Extract the (X, Y) coordinate from the center of the cell holding the provided text.  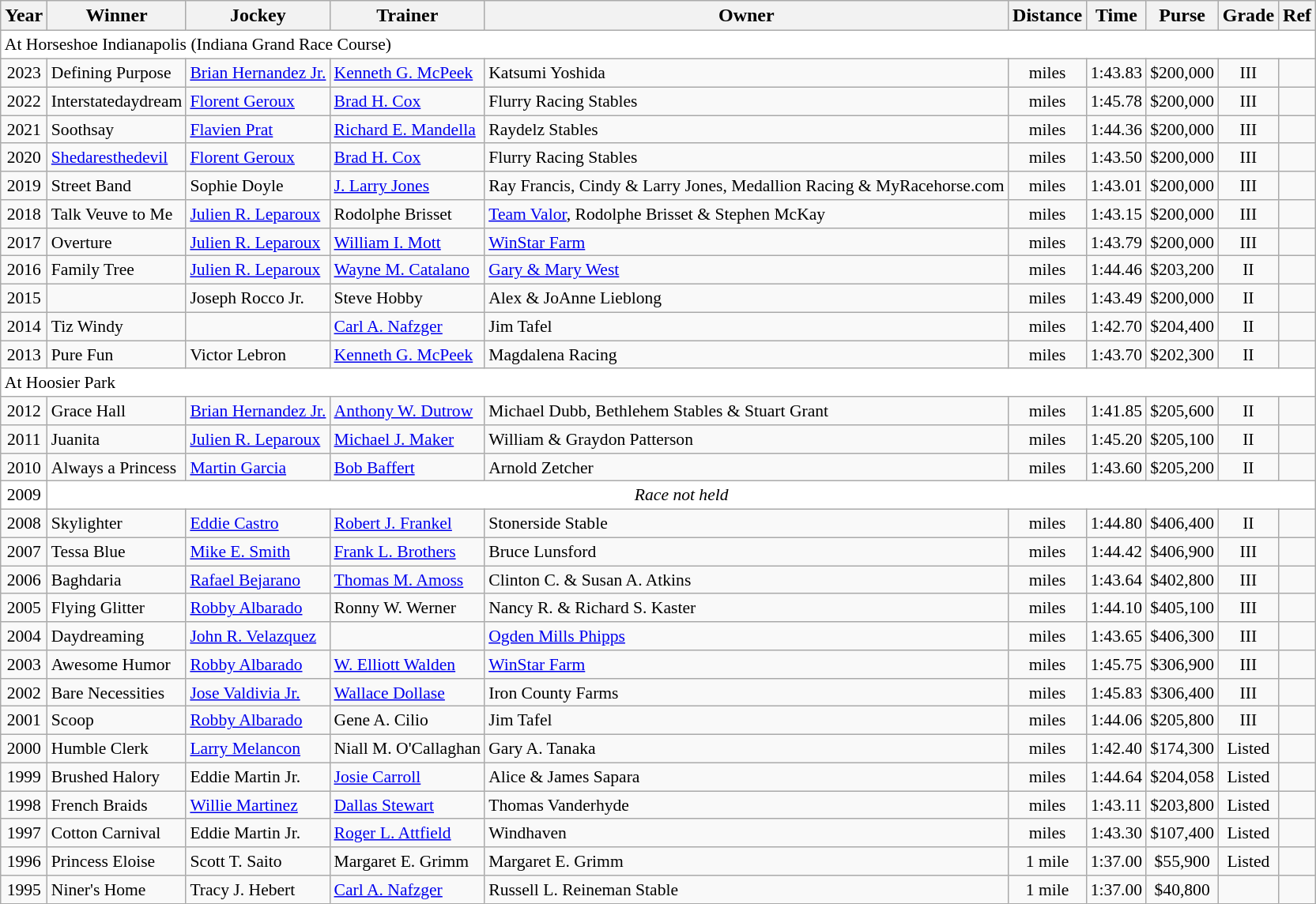
Stonerside Stable (746, 523)
1998 (24, 805)
2004 (24, 636)
1:43.50 (1116, 157)
$406,900 (1182, 552)
Overture (117, 242)
$55,900 (1182, 861)
Soothsay (117, 130)
Tessa Blue (117, 552)
At Horseshoe Indianapolis (Indiana Grand Race Course) (658, 45)
1999 (24, 777)
1:44.10 (1116, 608)
Trainer (407, 16)
Flavien Prat (258, 130)
1:43.11 (1116, 805)
$40,800 (1182, 890)
Gene A. Cilio (407, 721)
1:43.30 (1116, 833)
1:44.06 (1116, 721)
$205,200 (1182, 467)
Steve Hobby (407, 298)
Gary A. Tanaka (746, 748)
$406,300 (1182, 636)
2005 (24, 608)
$205,100 (1182, 439)
Brushed Halory (117, 777)
At Hoosier Park (658, 382)
Pure Fun (117, 355)
$203,800 (1182, 805)
Magdalena Racing (746, 355)
Race not held (681, 495)
Joseph Rocco Jr. (258, 298)
Thomas M. Amoss (407, 580)
$204,058 (1182, 777)
$202,300 (1182, 355)
1:43.83 (1116, 73)
Princess Eloise (117, 861)
1:45.78 (1116, 101)
Wallace Dollase (407, 692)
Bob Baffert (407, 467)
1:42.70 (1116, 326)
1:43.65 (1116, 636)
2010 (24, 467)
1997 (24, 833)
Katsumi Yoshida (746, 73)
1:43.49 (1116, 298)
Team Valor, Rodolphe Brisset & Stephen McKay (746, 214)
1:44.46 (1116, 270)
John R. Velazquez (258, 636)
1:43.01 (1116, 186)
Flying Glitter (117, 608)
2022 (24, 101)
$306,400 (1182, 692)
$405,100 (1182, 608)
Richard E. Mandella (407, 130)
Bare Necessities (117, 692)
Always a Princess (117, 467)
Shedaresthedevil (117, 157)
Juanita (117, 439)
Tracy J. Hebert (258, 890)
Ronny W. Werner (407, 608)
Ogden Mills Phipps (746, 636)
Rafael Bejarano (258, 580)
Talk Veuve to Me (117, 214)
Scott T. Saito (258, 861)
$306,900 (1182, 665)
1:43.70 (1116, 355)
2015 (24, 298)
Winner (117, 16)
Family Tree (117, 270)
1:41.85 (1116, 411)
Iron County Farms (746, 692)
2000 (24, 748)
Nancy R. & Richard S. Kaster (746, 608)
Dallas Stewart (407, 805)
Frank L. Brothers (407, 552)
Time (1116, 16)
2019 (24, 186)
2014 (24, 326)
Larry Melancon (258, 748)
Wayne M. Catalano (407, 270)
Rodolphe Brisset (407, 214)
1:43.79 (1116, 242)
2008 (24, 523)
Gary & Mary West (746, 270)
Mike E. Smith (258, 552)
Purse (1182, 16)
1:43.64 (1116, 580)
2009 (24, 495)
Jockey (258, 16)
2007 (24, 552)
Scoop (117, 721)
1:44.80 (1116, 523)
1:43.15 (1116, 214)
Daydreaming (117, 636)
2020 (24, 157)
Robert J. Frankel (407, 523)
Thomas Vanderhyde (746, 805)
2016 (24, 270)
2001 (24, 721)
1:43.60 (1116, 467)
$402,800 (1182, 580)
1:45.75 (1116, 665)
Ray Francis, Cindy & Larry Jones, Medallion Racing & MyRacehorse.com (746, 186)
$204,400 (1182, 326)
Ref (1298, 16)
Michael J. Maker (407, 439)
2018 (24, 214)
1:45.20 (1116, 439)
Defining Purpose (117, 73)
2003 (24, 665)
1996 (24, 861)
1:42.40 (1116, 748)
Bruce Lunsford (746, 552)
Eddie Castro (258, 523)
Jose Valdivia Jr. (258, 692)
Grade (1248, 16)
$205,600 (1182, 411)
Niall M. O'Callaghan (407, 748)
2012 (24, 411)
1:44.64 (1116, 777)
2013 (24, 355)
Street Band (117, 186)
$205,800 (1182, 721)
Year (24, 16)
Clinton C. & Susan A. Atkins (746, 580)
Interstatedaydream (117, 101)
Martin Garcia (258, 467)
Anthony W. Dutrow (407, 411)
Willie Martinez (258, 805)
2011 (24, 439)
$203,200 (1182, 270)
Distance (1048, 16)
Michael Dubb, Bethlehem Stables & Stuart Grant (746, 411)
Tiz Windy (117, 326)
2002 (24, 692)
French Braids (117, 805)
Windhaven (746, 833)
Awesome Humor (117, 665)
1:45.83 (1116, 692)
Arnold Zetcher (746, 467)
Sophie Doyle (258, 186)
2021 (24, 130)
Grace Hall (117, 411)
W. Elliott Walden (407, 665)
Roger L. Attfield (407, 833)
Skylighter (117, 523)
Niner's Home (117, 890)
$107,400 (1182, 833)
$174,300 (1182, 748)
Russell L. Reineman Stable (746, 890)
2023 (24, 73)
William & Graydon Patterson (746, 439)
Josie Carroll (407, 777)
1:44.36 (1116, 130)
Alex & JoAnne Lieblong (746, 298)
Alice & James Sapara (746, 777)
2006 (24, 580)
$406,400 (1182, 523)
Raydelz Stables (746, 130)
Cotton Carnival (117, 833)
1:44.42 (1116, 552)
Baghdaria (117, 580)
Victor Lebron (258, 355)
Humble Clerk (117, 748)
William I. Mott (407, 242)
J. Larry Jones (407, 186)
Owner (746, 16)
1995 (24, 890)
2017 (24, 242)
